Extract the (X, Y) coordinate from the center of the cell holding the provided text.  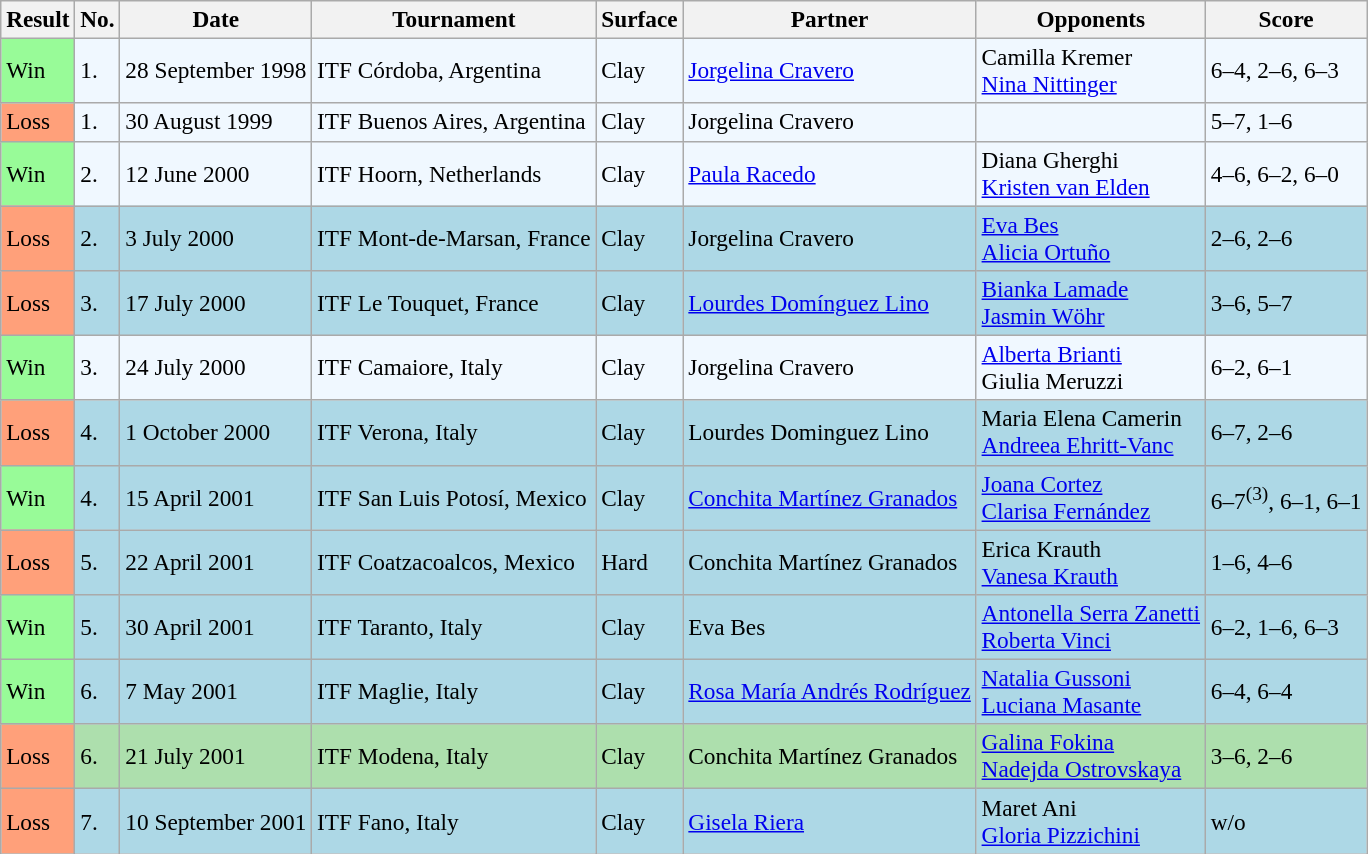
3–6, 5–7 (1286, 302)
6–2, 1–6, 6–3 (1286, 626)
Rosa María Andrés Rodríguez (830, 692)
ITF Córdoba, Argentina (454, 70)
ITF Coatzacoalcos, Mexico (454, 562)
24 July 2000 (216, 368)
30 August 1999 (216, 122)
Lourdes Domínguez Lino (830, 302)
Erica Krauth Vanesa Krauth (1090, 562)
12 June 2000 (216, 174)
1 October 2000 (216, 432)
21 July 2001 (216, 756)
Joana Cortez Clarisa Fernández (1090, 498)
No. (98, 19)
Alberta Brianti Giulia Meruzzi (1090, 368)
ITF Modena, Italy (454, 756)
3 July 2000 (216, 238)
7 May 2001 (216, 692)
Camilla Kremer Nina Nittinger (1090, 70)
Paula Racedo (830, 174)
3–6, 2–6 (1286, 756)
28 September 1998 (216, 70)
Tournament (454, 19)
Bianka Lamade Jasmin Wöhr (1090, 302)
2–6, 2–6 (1286, 238)
15 April 2001 (216, 498)
4–6, 6–2, 6–0 (1286, 174)
10 September 2001 (216, 820)
Natalia Gussoni Luciana Masante (1090, 692)
Eva Bes Alicia Ortuño (1090, 238)
1–6, 4–6 (1286, 562)
Eva Bes (830, 626)
ITF Camaiore, Italy (454, 368)
Maret Ani Gloria Pizzichini (1090, 820)
6–2, 6–1 (1286, 368)
ITF Mont-de-Marsan, France (454, 238)
Surface (640, 19)
Score (1286, 19)
6–7, 2–6 (1286, 432)
Antonella Serra Zanetti Roberta Vinci (1090, 626)
ITF Buenos Aires, Argentina (454, 122)
5–7, 1–6 (1286, 122)
ITF Verona, Italy (454, 432)
6–7(3), 6–1, 6–1 (1286, 498)
Date (216, 19)
6–4, 6–4 (1286, 692)
w/o (1286, 820)
Gisela Riera (830, 820)
ITF San Luis Potosí, Mexico (454, 498)
Lourdes Dominguez Lino (830, 432)
ITF Le Touquet, France (454, 302)
6–4, 2–6, 6–3 (1286, 70)
ITF Fano, Italy (454, 820)
22 April 2001 (216, 562)
Opponents (1090, 19)
Result (38, 19)
17 July 2000 (216, 302)
ITF Hoorn, Netherlands (454, 174)
Hard (640, 562)
7. (98, 820)
Galina Fokina Nadejda Ostrovskaya (1090, 756)
Maria Elena Camerin Andreea Ehritt-Vanc (1090, 432)
Diana Gherghi Kristen van Elden (1090, 174)
Partner (830, 19)
30 April 2001 (216, 626)
ITF Maglie, Italy (454, 692)
ITF Taranto, Italy (454, 626)
